Capture the cell that displays the provided text and extract its [X, Y] central coordinate. 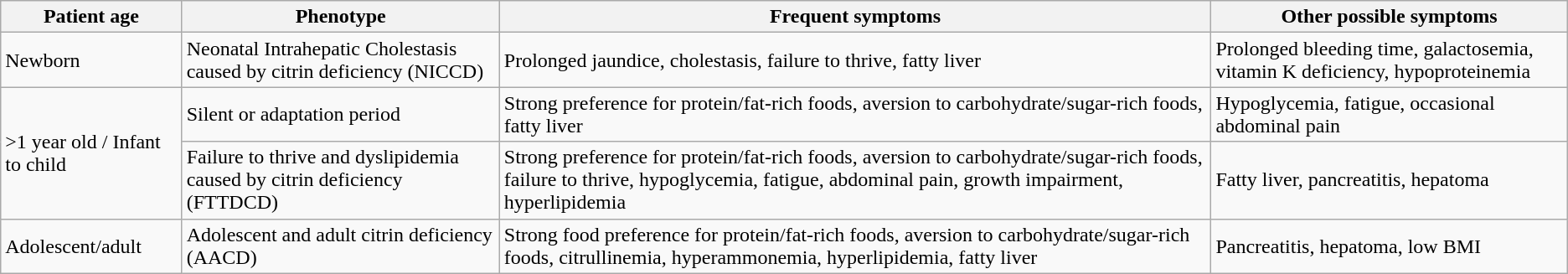
Phenotype [340, 17]
Silent or adaptation period [340, 114]
Fatty liver, pancreatitis, hepatoma [1389, 180]
Patient age [91, 17]
>1 year old / Infant to child [91, 153]
Pancreatitis, hepatoma, low BMI [1389, 246]
Hypoglycemia, fatigue, occasional abdominal pain [1389, 114]
Prolonged jaundice, cholestasis, failure to thrive, fatty liver [855, 60]
Neonatal Intrahepatic Cholestasis caused by citrin deficiency (NICCD) [340, 60]
Frequent symptoms [855, 17]
Adolescent and adult citrin deficiency (AACD) [340, 246]
Adolescent/adult [91, 246]
Newborn [91, 60]
Strong preference for protein/fat-rich foods, aversion to carbohydrate/sugar-rich foods, fatty liver [855, 114]
Failure to thrive and dyslipidemia caused by citrin deficiency (FTTDCD) [340, 180]
Prolonged bleeding time, galactosemia, vitamin K deficiency, hypoproteinemia [1389, 60]
Other possible symptoms [1389, 17]
